From the cell containing the given text, extract its center point as (x, y) coordinate. 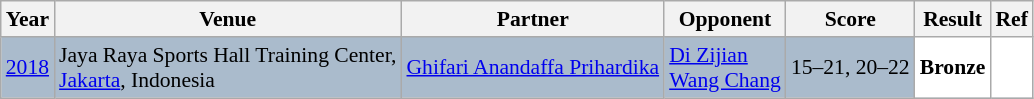
Partner (532, 19)
Di Zijian Wang Chang (725, 68)
Venue (228, 19)
Ghifari Anandaffa Prihardika (532, 68)
Result (953, 19)
Year (28, 19)
Ref (1011, 19)
Jaya Raya Sports Hall Training Center,Jakarta, Indonesia (228, 68)
Score (850, 19)
2018 (28, 68)
Bronze (953, 68)
15–21, 20–22 (850, 68)
Opponent (725, 19)
